From the cell containing the given text, extract its center point as (X, Y) coordinate. 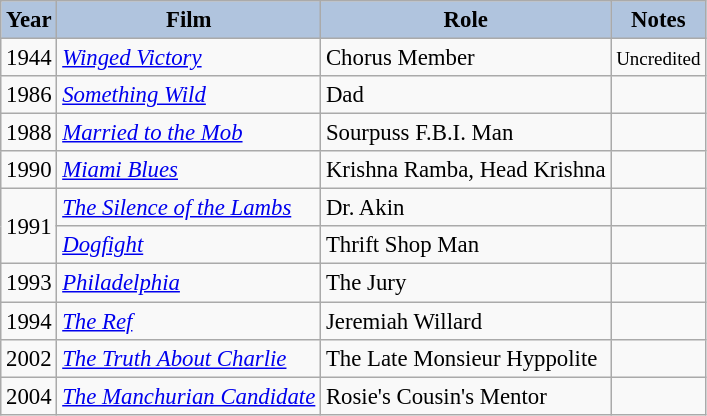
Dogfight (189, 245)
Rosie's Cousin's Mentor (466, 396)
Miami Blues (189, 170)
The Silence of the Lambs (189, 208)
1986 (29, 95)
Thrift Shop Man (466, 245)
Film (189, 20)
Jeremiah Willard (466, 321)
1944 (29, 58)
Winged Victory (189, 58)
The Manchurian Candidate (189, 396)
Krishna Ramba, Head Krishna (466, 170)
The Jury (466, 283)
Something Wild (189, 95)
1988 (29, 133)
Married to the Mob (189, 133)
Dad (466, 95)
Chorus Member (466, 58)
The Truth About Charlie (189, 358)
Dr. Akin (466, 208)
Role (466, 20)
The Ref (189, 321)
2004 (29, 396)
1990 (29, 170)
1993 (29, 283)
Sourpuss F.B.I. Man (466, 133)
Year (29, 20)
Notes (658, 20)
The Late Monsieur Hyppolite (466, 358)
Philadelphia (189, 283)
2002 (29, 358)
1991 (29, 226)
1994 (29, 321)
Uncredited (658, 58)
